For the text-containing cell, return its midpoint in (x, y) coordinate format. 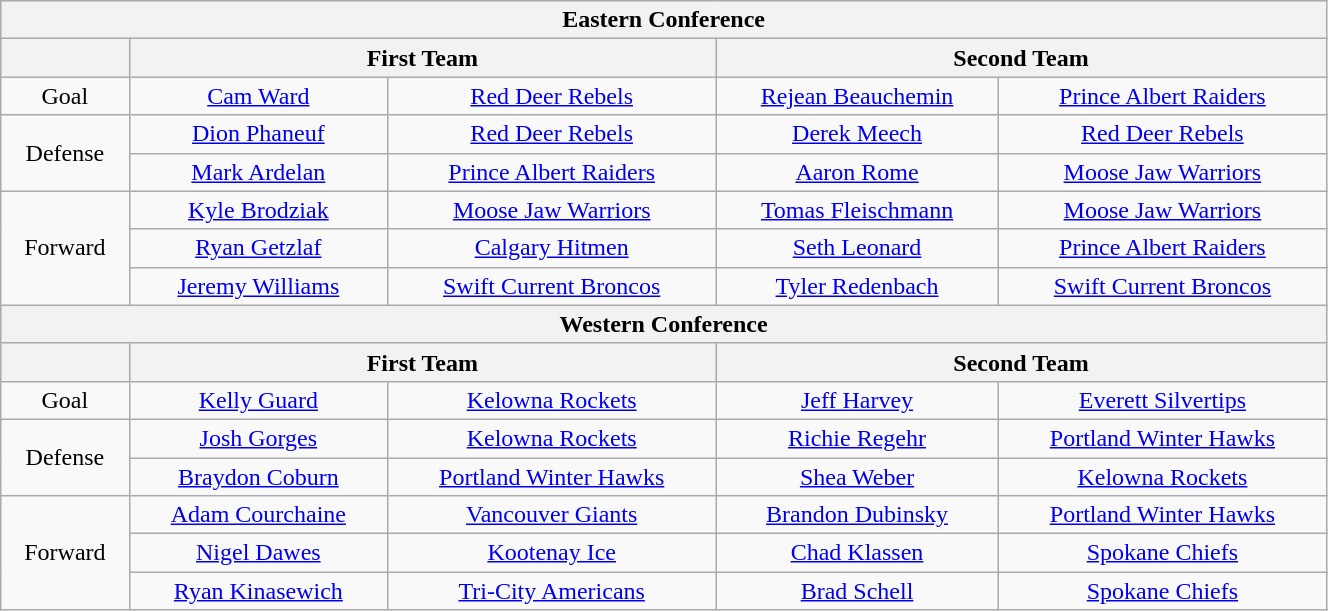
Cam Ward (258, 96)
Derek Meech (858, 134)
Jeff Harvey (858, 400)
Brandon Dubinsky (858, 515)
Aaron Rome (858, 172)
Josh Gorges (258, 438)
Seth Leonard (858, 248)
Kyle Brodziak (258, 210)
Vancouver Giants (552, 515)
Tri-City Americans (552, 591)
Ryan Kinasewich (258, 591)
Chad Klassen (858, 553)
Ryan Getzlaf (258, 248)
Jeremy Williams (258, 286)
Nigel Dawes (258, 553)
Tomas Fleischmann (858, 210)
Kootenay Ice (552, 553)
Calgary Hitmen (552, 248)
Rejean Beauchemin (858, 96)
Brad Schell (858, 591)
Richie Regehr (858, 438)
Eastern Conference (664, 20)
Mark Ardelan (258, 172)
Dion Phaneuf (258, 134)
Shea Weber (858, 477)
Tyler Redenbach (858, 286)
Kelly Guard (258, 400)
Adam Courchaine (258, 515)
Everett Silvertips (1162, 400)
Western Conference (664, 324)
Braydon Coburn (258, 477)
